From the cell containing the given text, extract its center point as [X, Y] coordinate. 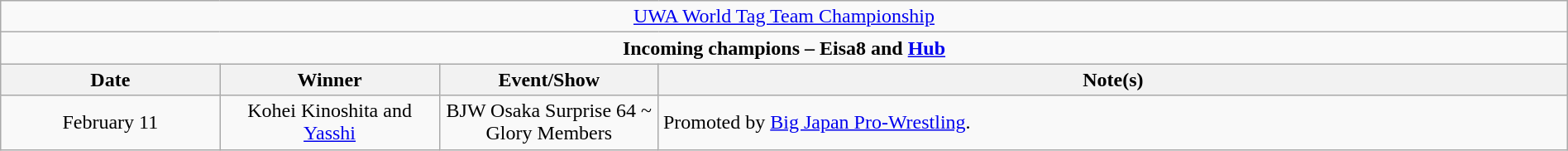
Kohei Kinoshita and Yasshi [329, 123]
Promoted by Big Japan Pro-Wrestling. [1113, 123]
Date [111, 80]
Event/Show [549, 80]
February 11 [111, 123]
BJW Osaka Surprise 64 ~ Glory Members [549, 123]
Incoming champions – Eisa8 and Hub [784, 48]
Winner [329, 80]
Note(s) [1113, 80]
UWA World Tag Team Championship [784, 17]
